Return (x, y) of the center of cell containing provided text 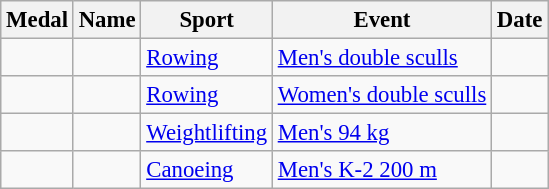
Men's 94 kg (382, 133)
Medal (38, 20)
Canoeing (207, 170)
Women's double sculls (382, 95)
Weightlifting (207, 133)
Date (520, 20)
Men's double sculls (382, 58)
Men's K-2 200 m (382, 170)
Name (107, 20)
Event (382, 20)
Sport (207, 20)
